From the cell containing the given text, extract its center point as (X, Y) coordinate. 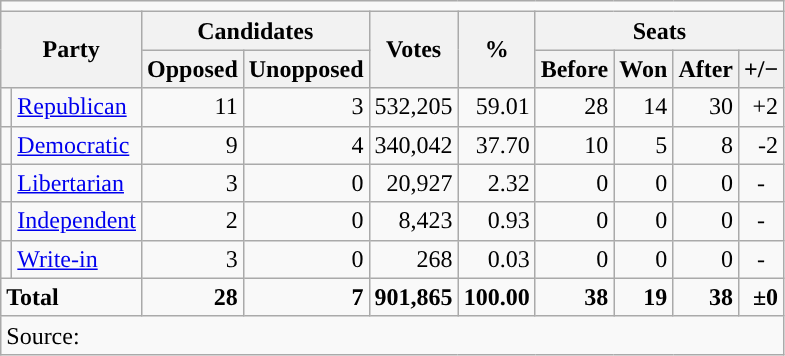
-2 (762, 145)
±0 (762, 297)
10 (574, 145)
5 (644, 145)
Votes (414, 50)
Source: (392, 335)
Seats (659, 31)
+/− (762, 69)
340,042 (414, 145)
19 (644, 297)
Democratic (77, 145)
268 (414, 259)
Party (72, 50)
Candidates (255, 31)
Independent (77, 221)
Before (574, 69)
37.70 (496, 145)
Opposed (192, 69)
Libertarian (77, 183)
0.93 (496, 221)
11 (192, 107)
59.01 (496, 107)
30 (706, 107)
7 (306, 297)
0.03 (496, 259)
8,423 (414, 221)
4 (306, 145)
14 (644, 107)
8 (706, 145)
2.32 (496, 183)
20,927 (414, 183)
% (496, 50)
Write-in (77, 259)
2 (192, 221)
After (706, 69)
9 (192, 145)
532,205 (414, 107)
+2 (762, 107)
Total (72, 297)
100.00 (496, 297)
Republican (77, 107)
Unopposed (306, 69)
Won (644, 69)
901,865 (414, 297)
